Identify which cell holds the provided text, then report its [x, y] central coordinate. 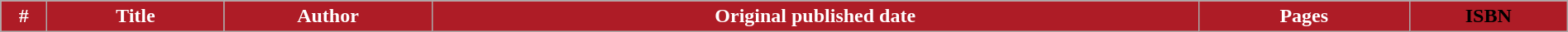
Original published date [815, 16]
Pages [1303, 16]
# [24, 16]
Author [327, 16]
ISBN [1489, 16]
Title [136, 16]
